Pinpoint the cell where the given text exists, returning its [X, Y] midpoint coordinate. 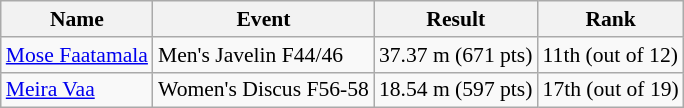
17th (out of 19) [611, 90]
37.37 m (671 pts) [456, 55]
Result [456, 19]
Meira Vaa [77, 90]
11th (out of 12) [611, 55]
Rank [611, 19]
Mose Faatamala [77, 55]
Women's Discus F56-58 [264, 90]
18.54 m (597 pts) [456, 90]
Event [264, 19]
Men's Javelin F44/46 [264, 55]
Name [77, 19]
